Identify which cell holds the provided text, then report its [x, y] central coordinate. 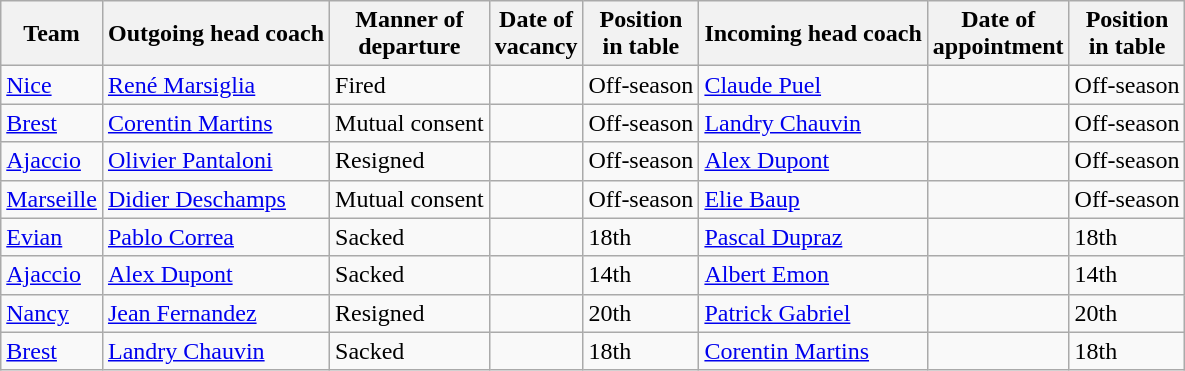
Date ofvacancy [536, 34]
Nice [52, 85]
Pablo Correa [216, 237]
Evian [52, 237]
Elie Baup [813, 199]
Patrick Gabriel [813, 313]
René Marsiglia [216, 85]
Incoming head coach [813, 34]
Date ofappointment [998, 34]
Albert Emon [813, 275]
Outgoing head coach [216, 34]
Manner ofdeparture [410, 34]
Fired [410, 85]
Pascal Dupraz [813, 237]
Olivier Pantaloni [216, 161]
Marseille [52, 199]
Team [52, 34]
Nancy [52, 313]
Jean Fernandez [216, 313]
Claude Puel [813, 85]
Didier Deschamps [216, 199]
